Return [x, y] of the center of cell containing provided text 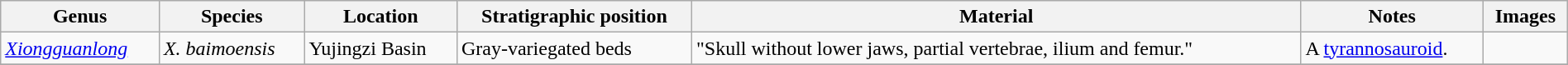
A tyrannosauroid. [1393, 48]
Genus [80, 17]
Material [997, 17]
Species [232, 17]
"Skull without lower jaws, partial vertebrae, ilium and femur." [997, 48]
Xiongguanlong [80, 48]
Stratigraphic position [574, 17]
Images [1525, 17]
X. baimoensis [232, 48]
Location [380, 17]
Yujingzi Basin [380, 48]
Notes [1393, 17]
Gray-variegated beds [574, 48]
